Scan for the cell matching the given text and deliver its [x, y] coordinate at center. 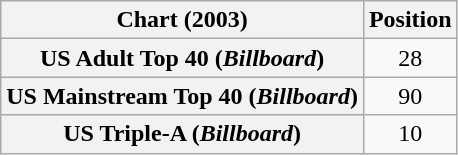
10 [410, 134]
US Adult Top 40 (Billboard) [182, 58]
Chart (2003) [182, 20]
28 [410, 58]
US Mainstream Top 40 (Billboard) [182, 96]
90 [410, 96]
Position [410, 20]
US Triple-A (Billboard) [182, 134]
